Search for the cell housing the specified text and yield its [X, Y] center coordinate. 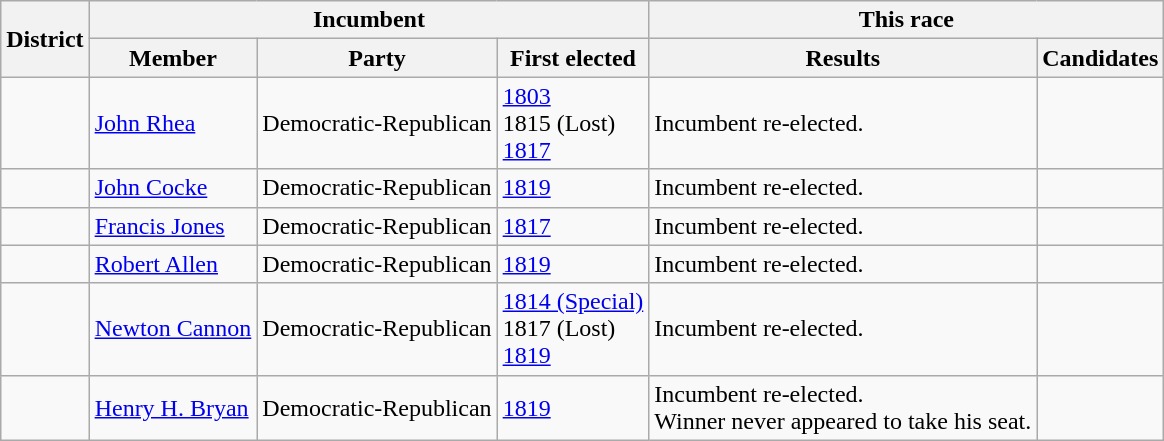
John Rhea [173, 123]
Party [377, 58]
1817 [573, 226]
18031815 (Lost)1817 [573, 123]
District [45, 39]
Incumbent re-elected.Winner never appeared to take his seat. [843, 408]
This race [906, 20]
Candidates [1100, 58]
First elected [573, 58]
Robert Allen [173, 264]
1814 (Special)1817 (Lost)1819 [573, 329]
Francis Jones [173, 226]
Henry H. Bryan [173, 408]
John Cocke [173, 188]
Incumbent [369, 20]
Newton Cannon [173, 329]
Member [173, 58]
Results [843, 58]
